Return the (X, Y) coordinate for the center point of the cell that contains the specified text.  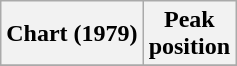
Chart (1979) (72, 34)
Peakposition (189, 34)
